For the text-containing cell, return its midpoint in [x, y] coordinate format. 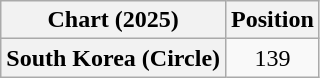
139 [273, 58]
South Korea (Circle) [114, 58]
Position [273, 20]
Chart (2025) [114, 20]
